Find where the given text appears and provide that cell's center as (x, y) coordinate. 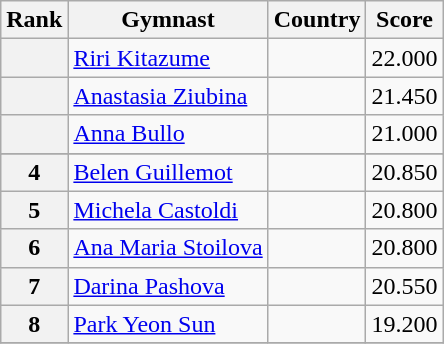
20.550 (404, 286)
20.850 (404, 172)
Darina Pashova (168, 286)
7 (34, 286)
Rank (34, 20)
8 (34, 324)
21.000 (404, 134)
5 (34, 210)
Anna Bullo (168, 134)
Gymnast (168, 20)
Michela Castoldi (168, 210)
4 (34, 172)
Belen Guillemot (168, 172)
Score (404, 20)
Ana Maria Stoilova (168, 248)
19.200 (404, 324)
Anastasia Ziubina (168, 96)
6 (34, 248)
Country (317, 20)
Riri Kitazume (168, 58)
22.000 (404, 58)
21.450 (404, 96)
Park Yeon Sun (168, 324)
